For the text-containing cell, return its midpoint in [x, y] coordinate format. 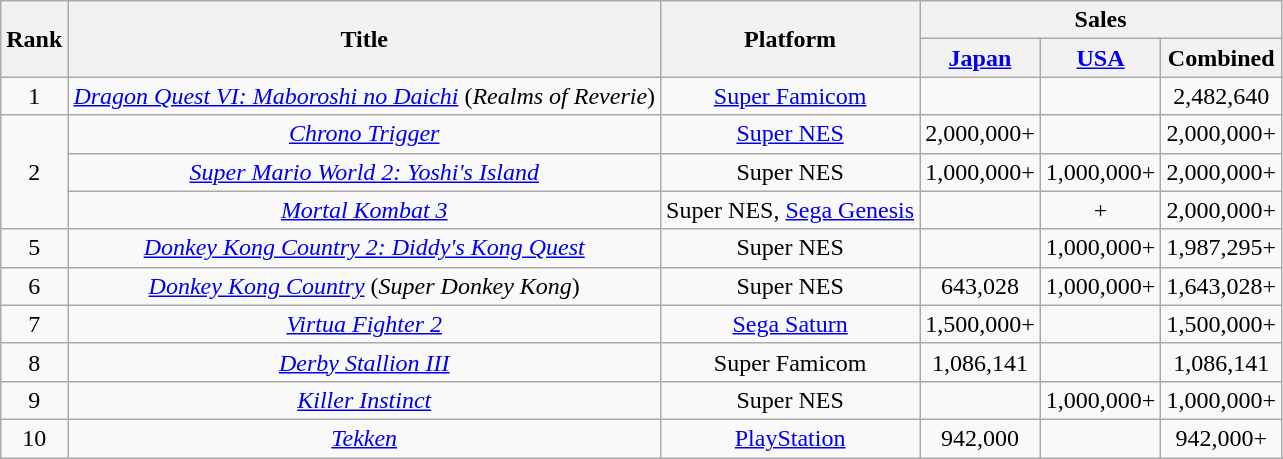
2,482,640 [1222, 96]
6 [34, 286]
10 [34, 438]
643,028 [980, 286]
5 [34, 248]
Killer Instinct [364, 400]
USA [1100, 58]
Rank [34, 39]
1 [34, 96]
1,987,295+ [1222, 248]
2 [34, 172]
Platform [790, 39]
942,000 [980, 438]
Super Mario World 2: Yoshi's Island [364, 172]
Super NES, Sega Genesis [790, 210]
Donkey Kong Country 2: Diddy's Kong Quest [364, 248]
+ [1100, 210]
942,000+ [1222, 438]
8 [34, 362]
Sales [1101, 20]
Tekken [364, 438]
Derby Stallion III [364, 362]
Mortal Kombat 3 [364, 210]
7 [34, 324]
Chrono Trigger [364, 134]
Japan [980, 58]
Title [364, 39]
Dragon Quest VI: Maboroshi no Daichi (Realms of Reverie) [364, 96]
Virtua Fighter 2 [364, 324]
Combined [1222, 58]
Donkey Kong Country (Super Donkey Kong) [364, 286]
PlayStation [790, 438]
1,643,028+ [1222, 286]
Sega Saturn [790, 324]
9 [34, 400]
